Detect which cell encompasses the target text, then output its [X, Y] center coordinate. 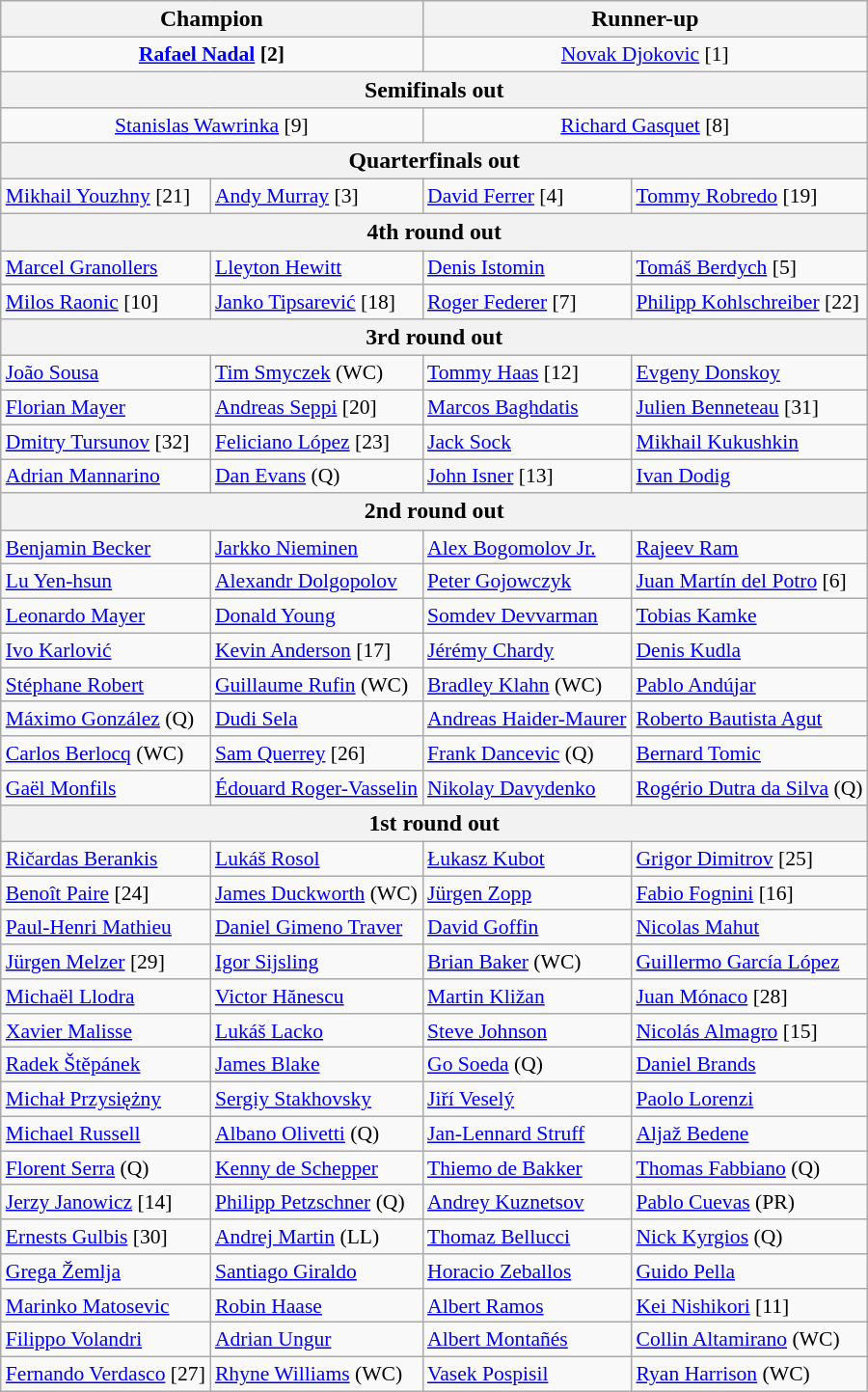
Santiago Giraldo [316, 1271]
Adrian Mannarino [106, 477]
Robin Haase [316, 1306]
Radek Štěpánek [106, 1065]
Dudi Sela [316, 720]
Andrey Kuznetsov [527, 1203]
Thomaz Bellucci [527, 1237]
Grigor Dimitrov [25] [748, 860]
Daniel Gimeno Traver [316, 928]
Milos Raonic [10] [106, 303]
Kenny de Schepper [316, 1168]
Ernests Gulbis [30] [106, 1237]
Nick Kyrgios (Q) [748, 1237]
Thiemo de Bakker [527, 1168]
Andy Murray [3] [316, 197]
Peter Gojowczyk [527, 582]
David Ferrer [4] [527, 197]
Feliciano López [23] [316, 442]
Marcel Granollers [106, 268]
James Blake [316, 1065]
Champion [212, 19]
Lukáš Lacko [316, 1031]
Roberto Bautista Agut [748, 720]
Michaël Llodra [106, 996]
Michał Przysiężny [106, 1100]
Novak Djokovic [1] [645, 55]
Juan Martín del Potro [6] [748, 582]
Jerzy Janowicz [14] [106, 1203]
Alexandr Dolgopolov [316, 582]
Adrian Ungur [316, 1340]
Rafael Nadal [2] [212, 55]
Tomáš Berdych [5] [748, 268]
Nicolás Almagro [15] [748, 1031]
Pablo Andújar [748, 685]
Jack Sock [527, 442]
Nikolay Davydenko [527, 788]
Dmitry Tursunov [32] [106, 442]
Quarterfinals out [434, 161]
Mikhail Youzhny [21] [106, 197]
Jan-Lennard Struff [527, 1134]
Vasek Pospisil [527, 1375]
Ryan Harrison (WC) [748, 1375]
Tommy Haas [12] [527, 373]
Andreas Haider-Maurer [527, 720]
Lu Yen-hsun [106, 582]
Janko Tipsarević [18] [316, 303]
James Duckworth (WC) [316, 893]
Thomas Fabbiano (Q) [748, 1168]
Lukáš Rosol [316, 860]
Mikhail Kukushkin [748, 442]
Ričardas Berankis [106, 860]
Runner-up [645, 19]
Bernard Tomic [748, 753]
Guillermo García López [748, 962]
Jiří Veselý [527, 1100]
Máximo González (Q) [106, 720]
Guillaume Rufin (WC) [316, 685]
Nicolas Mahut [748, 928]
Denis Istomin [527, 268]
Rajeev Ram [748, 548]
Jérémy Chardy [527, 650]
Kei Nishikori [11] [748, 1306]
1st round out [434, 824]
Fernando Verdasco [27] [106, 1375]
Albert Ramos [527, 1306]
Horacio Zeballos [527, 1271]
Stanislas Wawrinka [9] [212, 126]
Guido Pella [748, 1271]
Donald Young [316, 616]
Somdev Devvarman [527, 616]
Martin Kližan [527, 996]
Go Soeda (Q) [527, 1065]
Alex Bogomolov Jr. [527, 548]
Tim Smyczek (WC) [316, 373]
Ivan Dodig [748, 477]
Evgeny Donskoy [748, 373]
Marinko Matosevic [106, 1306]
Michael Russell [106, 1134]
Albert Montañés [527, 1340]
Florian Mayer [106, 408]
Fabio Fognini [16] [748, 893]
Richard Gasquet [8] [645, 126]
David Goffin [527, 928]
Brian Baker (WC) [527, 962]
Lleyton Hewitt [316, 268]
Aljaž Bedene [748, 1134]
Édouard Roger-Vasselin [316, 788]
Semifinals out [434, 91]
4th round out [434, 232]
Jarkko Nieminen [316, 548]
Andreas Seppi [20] [316, 408]
Ivo Karlović [106, 650]
Grega Žemlja [106, 1271]
Bradley Klahn (WC) [527, 685]
Carlos Berlocq (WC) [106, 753]
Benoît Paire [24] [106, 893]
Collin Altamirano (WC) [748, 1340]
Pablo Cuevas (PR) [748, 1203]
Jürgen Melzer [29] [106, 962]
Paul-Henri Mathieu [106, 928]
Andrej Martin (LL) [316, 1237]
Rhyne Williams (WC) [316, 1375]
Philipp Petzschner (Q) [316, 1203]
Steve Johnson [527, 1031]
Xavier Malisse [106, 1031]
Philipp Kohlschreiber [22] [748, 303]
Denis Kudla [748, 650]
Rogério Dutra da Silva (Q) [748, 788]
Sam Querrey [26] [316, 753]
Igor Sijsling [316, 962]
2nd round out [434, 512]
Juan Mónaco [28] [748, 996]
Filippo Volandri [106, 1340]
Paolo Lorenzi [748, 1100]
Daniel Brands [748, 1065]
Kevin Anderson [17] [316, 650]
Łukasz Kubot [527, 860]
Julien Benneteau [31] [748, 408]
Roger Federer [7] [527, 303]
Dan Evans (Q) [316, 477]
John Isner [13] [527, 477]
Tommy Robredo [19] [748, 197]
Leonardo Mayer [106, 616]
Gaël Monfils [106, 788]
Sergiy Stakhovsky [316, 1100]
Stéphane Robert [106, 685]
3rd round out [434, 338]
João Sousa [106, 373]
Tobias Kamke [748, 616]
Florent Serra (Q) [106, 1168]
Jürgen Zopp [527, 893]
Albano Olivetti (Q) [316, 1134]
Frank Dancevic (Q) [527, 753]
Marcos Baghdatis [527, 408]
Benjamin Becker [106, 548]
Victor Hănescu [316, 996]
